For the text-containing cell, return its midpoint in (X, Y) coordinate format. 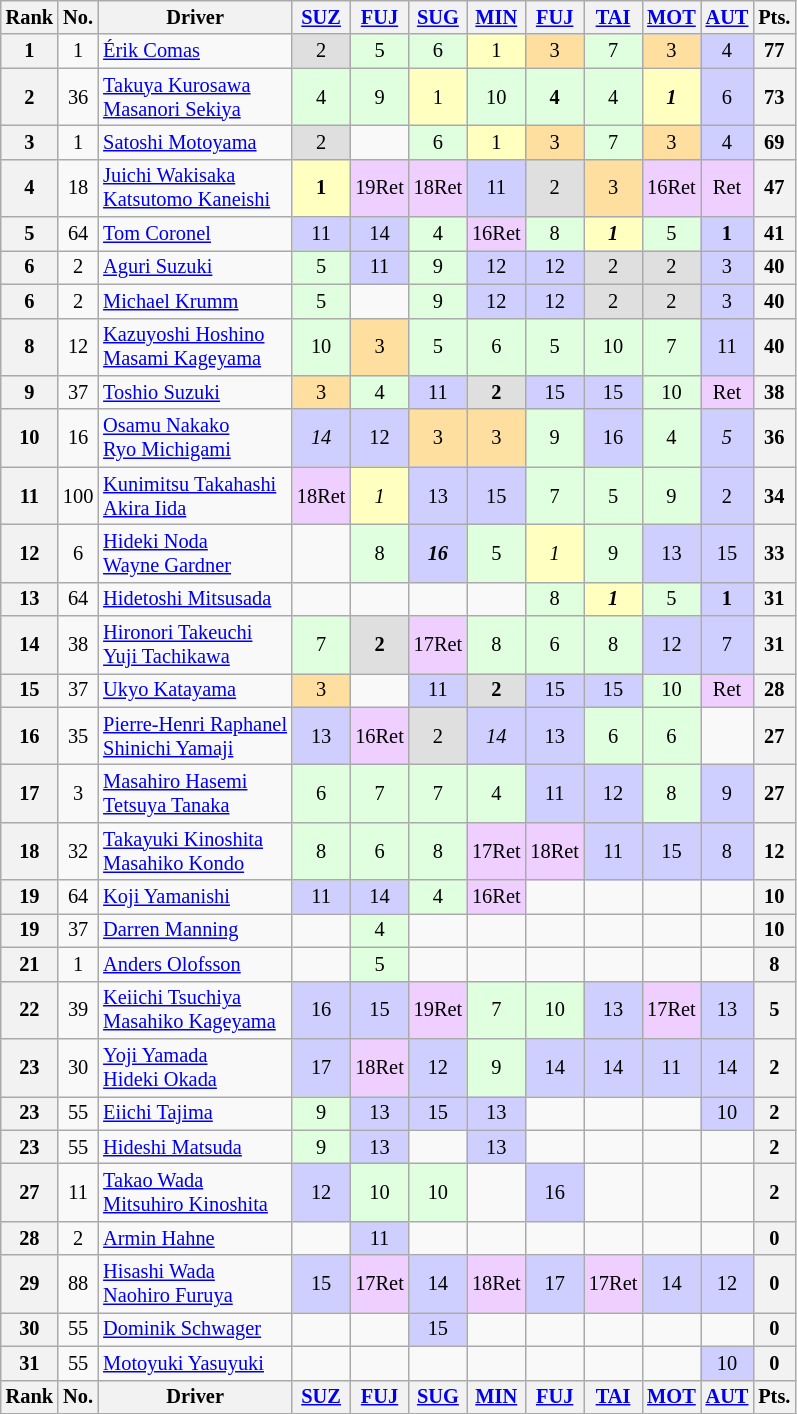
33 (774, 553)
35 (78, 736)
73 (774, 97)
Eiichi Tajima (195, 1113)
Motoyuki Yasuyuki (195, 1363)
Ukyo Katayama (195, 690)
77 (774, 51)
Darren Manning (195, 930)
Hidetoshi Mitsusada (195, 599)
Hideki Noda Wayne Gardner (195, 553)
Pierre-Henri Raphanel Shinichi Yamaji (195, 736)
Juichi Wakisaka Katsutomo Kaneishi (195, 188)
34 (774, 496)
39 (78, 1010)
Masahiro Hasemi Tetsuya Tanaka (195, 793)
Tom Coronel (195, 234)
Hideshi Matsuda (195, 1147)
21 (30, 964)
69 (774, 142)
Osamu Nakako Ryo Michigami (195, 438)
Takao Wada Mitsuhiro Kinoshita (195, 1192)
22 (30, 1010)
Hisashi Wada Naohiro Furuya (195, 1284)
Takuya Kurosawa Masanori Sekiya (195, 97)
88 (78, 1284)
32 (78, 851)
Michael Krumm (195, 301)
47 (774, 188)
29 (30, 1284)
Toshio Suzuki (195, 392)
Érik Comas (195, 51)
Dominik Schwager (195, 1329)
100 (78, 496)
Satoshi Motoyama (195, 142)
Anders Olofsson (195, 964)
Armin Hahne (195, 1238)
Takayuki Kinoshita Masahiko Kondo (195, 851)
41 (774, 234)
Koji Yamanishi (195, 897)
Kazuyoshi Hoshino Masami Kageyama (195, 347)
Yoji Yamada Hideki Okada (195, 1067)
Kunimitsu Takahashi Akira Iida (195, 496)
Hironori Takeuchi Yuji Tachikawa (195, 645)
Keiichi Tsuchiya Masahiko Kageyama (195, 1010)
Aguri Suzuki (195, 267)
